Find where the given text appears and provide that cell's center as [X, Y] coordinate. 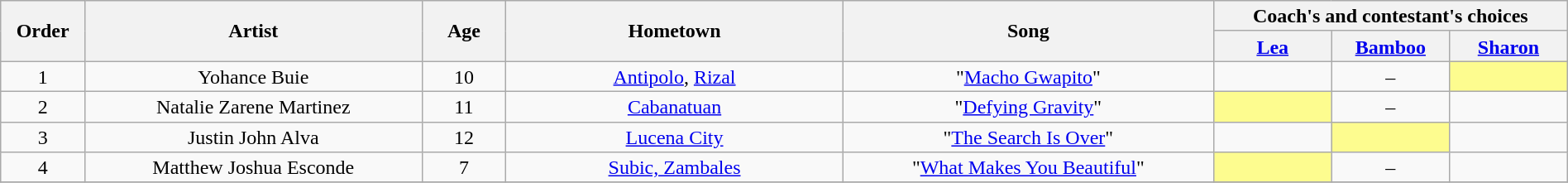
Antipolo, Rizal [675, 76]
11 [464, 106]
Natalie Zarene Martinez [253, 106]
"The Search Is Over" [1028, 137]
Lea [1272, 46]
3 [43, 137]
Yohance Buie [253, 76]
Hometown [675, 31]
Bamboo [1391, 46]
7 [464, 167]
Song [1028, 31]
10 [464, 76]
Matthew Joshua Esconde [253, 167]
Sharon [1508, 46]
Coach's and contestant's choices [1390, 17]
"Defying Gravity" [1028, 106]
Subic, Zambales [675, 167]
12 [464, 137]
Lucena City [675, 137]
1 [43, 76]
Justin John Alva [253, 137]
Artist [253, 31]
Cabanatuan [675, 106]
4 [43, 167]
Order [43, 31]
"What Makes You Beautiful" [1028, 167]
Age [464, 31]
2 [43, 106]
"Macho Gwapito" [1028, 76]
